Pinpoint the cell where the given text exists, returning its (X, Y) midpoint coordinate. 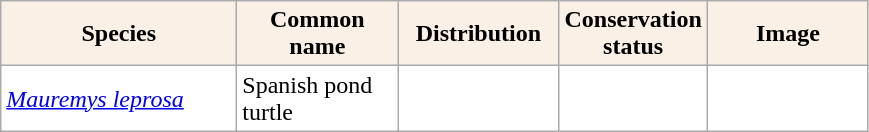
Common name (318, 34)
Spanish pond turtle (318, 98)
Mauremys leprosa (119, 98)
Distribution (478, 34)
Species (119, 34)
Conservation status (633, 34)
Image (788, 34)
